Provide the (x, y) coordinate of the cell's center where the given text is located.  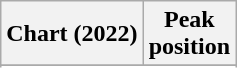
Peakposition (189, 34)
Chart (2022) (72, 34)
